Detect which cell encompasses the target text, then output its (x, y) center coordinate. 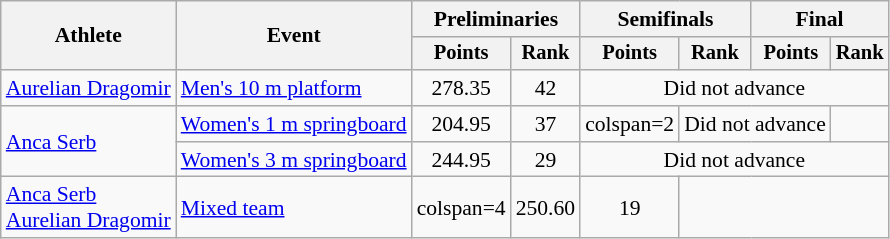
Preliminaries (496, 19)
244.95 (462, 160)
Men's 10 m platform (294, 88)
Women's 3 m springboard (294, 160)
Athlete (88, 36)
204.95 (462, 124)
Semifinals (666, 19)
colspan=4 (462, 208)
Event (294, 36)
Anca SerbAurelian Dragomir (88, 208)
Anca Serb (88, 142)
Mixed team (294, 208)
19 (630, 208)
37 (546, 124)
250.60 (546, 208)
Final (820, 19)
42 (546, 88)
Aurelian Dragomir (88, 88)
29 (546, 160)
colspan=2 (630, 124)
Women's 1 m springboard (294, 124)
278.35 (462, 88)
